Locate the cell with the specified text and output its (X, Y) center coordinate. 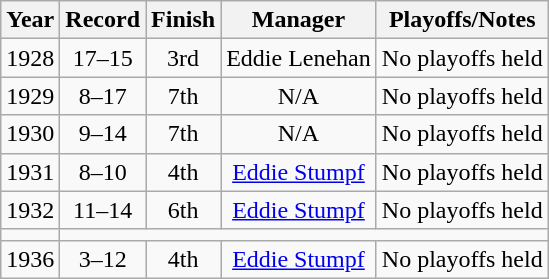
1936 (30, 259)
Year (30, 20)
1932 (30, 210)
Manager (299, 20)
1931 (30, 172)
3–12 (103, 259)
1929 (30, 96)
1930 (30, 134)
1928 (30, 58)
6th (184, 210)
Eddie Lenehan (299, 58)
Finish (184, 20)
8–10 (103, 172)
Record (103, 20)
11–14 (103, 210)
8–17 (103, 96)
9–14 (103, 134)
17–15 (103, 58)
Playoffs/Notes (462, 20)
3rd (184, 58)
